Pinpoint the cell where the given text exists, returning its (x, y) midpoint coordinate. 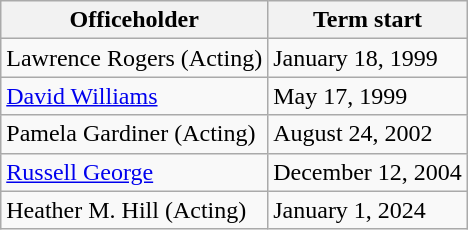
January 1, 2024 (368, 210)
Heather M. Hill (Acting) (134, 210)
Lawrence Rogers (Acting) (134, 58)
May 17, 1999 (368, 96)
January 18, 1999 (368, 58)
December 12, 2004 (368, 172)
Officeholder (134, 20)
August 24, 2002 (368, 134)
Term start (368, 20)
Russell George (134, 172)
Pamela Gardiner (Acting) (134, 134)
David Williams (134, 96)
